From the cell containing the given text, extract its center point as (X, Y) coordinate. 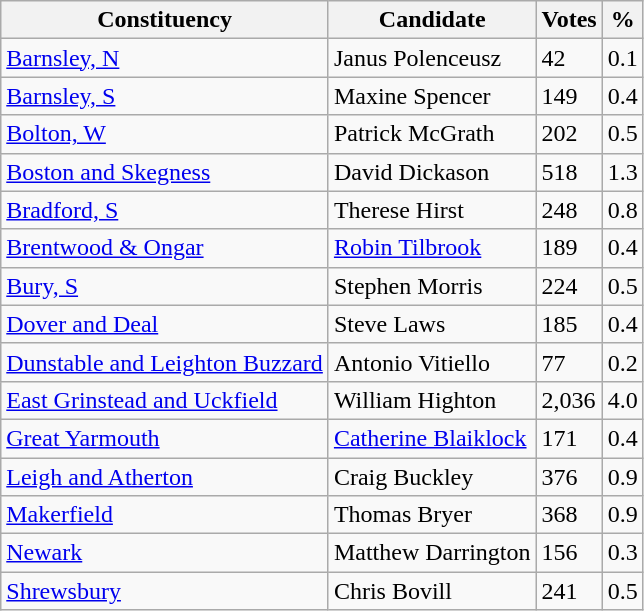
171 (569, 438)
Boston and Skegness (165, 172)
Newark (165, 553)
Craig Buckley (432, 477)
42 (569, 58)
Barnsley, S (165, 96)
185 (569, 324)
Makerfield (165, 515)
Matthew Darrington (432, 553)
2,036 (569, 400)
William Highton (432, 400)
4.0 (622, 400)
0.2 (622, 362)
Bradford, S (165, 210)
0.1 (622, 58)
Shrewsbury (165, 591)
0.8 (622, 210)
Constituency (165, 20)
77 (569, 362)
248 (569, 210)
Steve Laws (432, 324)
376 (569, 477)
Bolton, W (165, 134)
Antonio Vitiello (432, 362)
Chris Bovill (432, 591)
Janus Polenceusz (432, 58)
1.3 (622, 172)
Votes (569, 20)
149 (569, 96)
David Dickason (432, 172)
156 (569, 553)
189 (569, 248)
518 (569, 172)
Catherine Blaiklock (432, 438)
Great Yarmouth (165, 438)
202 (569, 134)
% (622, 20)
224 (569, 286)
Thomas Bryer (432, 515)
East Grinstead and Uckfield (165, 400)
Candidate (432, 20)
Dover and Deal (165, 324)
368 (569, 515)
0.3 (622, 553)
241 (569, 591)
Brentwood & Ongar (165, 248)
Bury, S (165, 286)
Barnsley, N (165, 58)
Patrick McGrath (432, 134)
Maxine Spencer (432, 96)
Therese Hirst (432, 210)
Leigh and Atherton (165, 477)
Stephen Morris (432, 286)
Dunstable and Leighton Buzzard (165, 362)
Robin Tilbrook (432, 248)
